Scan for the cell matching the given text and deliver its [X, Y] coordinate at center. 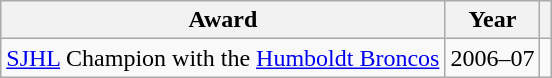
Year [492, 20]
SJHL Champion with the Humboldt Broncos [223, 58]
Award [223, 20]
2006–07 [492, 58]
